Identify which cell holds the provided text, then report its (x, y) central coordinate. 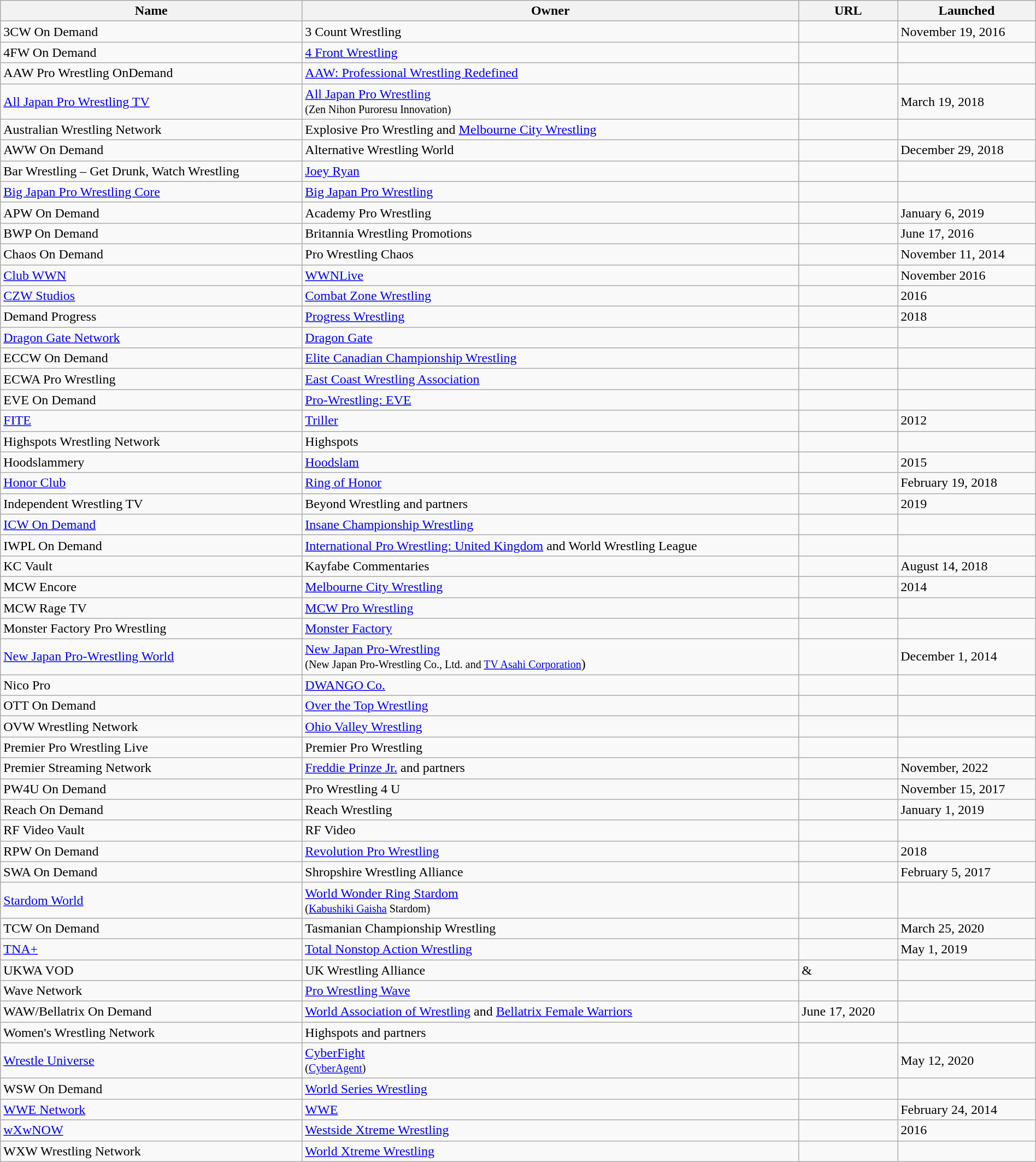
WWNLive (551, 275)
ECWA Pro Wrestling (151, 379)
Owner (551, 11)
Over the Top Wrestling (551, 706)
Nico Pro (151, 685)
Chaos On Demand (151, 254)
Revolution Pro Wrestling (551, 851)
November 2016 (967, 275)
May 1, 2019 (967, 949)
Tasmanian Championship Wrestling (551, 928)
EVE On Demand (151, 400)
Australian Wrestling Network (151, 129)
Explosive Pro Wrestling and Melbourne City Wrestling (551, 129)
ICW On Demand (151, 524)
May 12, 2020 (967, 1061)
Pro Wrestling Chaos (551, 254)
Honor Club (151, 483)
Insane Championship Wrestling (551, 524)
MCW Encore (151, 587)
RF Video (551, 830)
December 29, 2018 (967, 150)
December 1, 2014 (967, 657)
RF Video Vault (151, 830)
WXW Wrestling Network (151, 1151)
Premier Streaming Network (151, 768)
Hoodslammery (151, 462)
Ring of Honor (551, 483)
IWPL On Demand (151, 545)
January 6, 2019 (967, 213)
Total Nonstop Action Wrestling (551, 949)
UK Wrestling Alliance (551, 970)
November 11, 2014 (967, 254)
UKWA VOD (151, 970)
Independent Wrestling TV (151, 504)
ECCW On Demand (151, 358)
2012 (967, 421)
Wrestle Universe (151, 1061)
January 1, 2019 (967, 810)
March 25, 2020 (967, 928)
Wave Network (151, 991)
February 5, 2017 (967, 872)
Highspots Wrestling Network (151, 441)
Britannia Wrestling Promotions (551, 233)
3CW On Demand (151, 32)
2014 (967, 587)
TCW On Demand (151, 928)
June 17, 2016 (967, 233)
Big Japan Pro Wrestling (551, 192)
Kayfabe Commentaries (551, 566)
BWP On Demand (151, 233)
Freddie Prinze Jr. and partners (551, 768)
4 Front Wrestling (551, 52)
August 14, 2018 (967, 566)
Launched (967, 11)
Pro Wrestling 4 U (551, 789)
Elite Canadian Championship Wrestling (551, 358)
MCW Rage TV (151, 608)
Demand Progress (151, 317)
November, 2022 (967, 768)
World Xtreme Wrestling (551, 1151)
TNA+ (151, 949)
Name (151, 11)
Reach Wrestling (551, 810)
SWA On Demand (151, 872)
Beyond Wrestling and partners (551, 504)
CZW Studios (151, 296)
Hoodslam (551, 462)
June 17, 2020 (848, 1012)
Premier Pro Wrestling (551, 747)
Highspots (551, 441)
WAW/Bellatrix On Demand (151, 1012)
Combat Zone Wrestling (551, 296)
November 19, 2016 (967, 32)
Women's Wrestling Network (151, 1033)
MCW Pro Wrestling (551, 608)
WWE (551, 1110)
Ohio Valley Wrestling (551, 727)
4FW On Demand (151, 52)
2015 (967, 462)
2019 (967, 504)
February 24, 2014 (967, 1110)
All Japan Pro Wrestling(Zen Nihon Puroresu Innovation) (551, 102)
& (848, 970)
OVW Wrestling Network (151, 727)
Big Japan Pro Wrestling Core (151, 192)
Dragon Gate (551, 338)
New Japan Pro-Wrestling World (151, 657)
Joey Ryan (551, 171)
Monster Factory Pro Wrestling (151, 629)
Progress Wrestling (551, 317)
RPW On Demand (151, 851)
Alternative Wrestling World (551, 150)
Stardom World (151, 900)
Club WWN (151, 275)
Premier Pro Wrestling Live (151, 747)
CyberFight(CyberAgent) (551, 1061)
wXwNOW (151, 1130)
KC Vault (151, 566)
Pro Wrestling Wave (551, 991)
February 19, 2018 (967, 483)
DWANGO Co. (551, 685)
World Wonder Ring Stardom(Kabushiki Gaisha Stardom) (551, 900)
APW On Demand (151, 213)
AAW Pro Wrestling OnDemand (151, 73)
Shropshire Wrestling Alliance (551, 872)
OTT On Demand (151, 706)
International Pro Wrestling: United Kingdom and World Wrestling League (551, 545)
March 19, 2018 (967, 102)
November 15, 2017 (967, 789)
Reach On Demand (151, 810)
Westside Xtreme Wrestling (551, 1130)
Pro-Wrestling: EVE (551, 400)
New Japan Pro-Wrestling(New Japan Pro-Wrestling Co., Ltd. and TV Asahi Corporation) (551, 657)
Bar Wrestling – Get Drunk, Watch Wrestling (151, 171)
Highspots and partners (551, 1033)
3 Count Wrestling (551, 32)
Academy Pro Wrestling (551, 213)
Monster Factory (551, 629)
Dragon Gate Network (151, 338)
Triller (551, 421)
URL (848, 11)
World Series Wrestling (551, 1089)
WWE Network (151, 1110)
Melbourne City Wrestling (551, 587)
East Coast Wrestling Association (551, 379)
All Japan Pro Wrestling TV (151, 102)
World Association of Wrestling and Bellatrix Female Warriors (551, 1012)
FITE (151, 421)
AAW: Professional Wrestling Redefined (551, 73)
PW4U On Demand (151, 789)
AWW On Demand (151, 150)
WSW On Demand (151, 1089)
